From the cell containing the given text, extract its center point as (X, Y) coordinate. 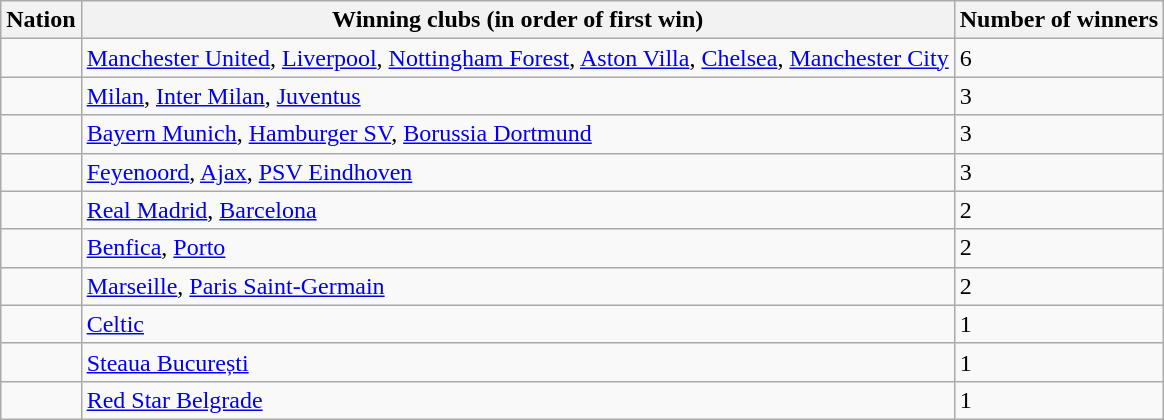
Nation (41, 20)
Red Star Belgrade (518, 400)
Celtic (518, 324)
Steaua București (518, 362)
Winning clubs (in order of first win) (518, 20)
Number of winners (1058, 20)
Milan, Inter Milan, Juventus (518, 96)
Feyenoord, Ajax, PSV Eindhoven (518, 172)
Marseille, Paris Saint-Germain (518, 286)
Bayern Munich, Hamburger SV, Borussia Dortmund (518, 134)
Benfica, Porto (518, 248)
Manchester United, Liverpool, Nottingham Forest, Aston Villa, Chelsea, Manchester City (518, 58)
Real Madrid, Barcelona (518, 210)
6 (1058, 58)
